Detect which cell encompasses the target text, then output its (x, y) center coordinate. 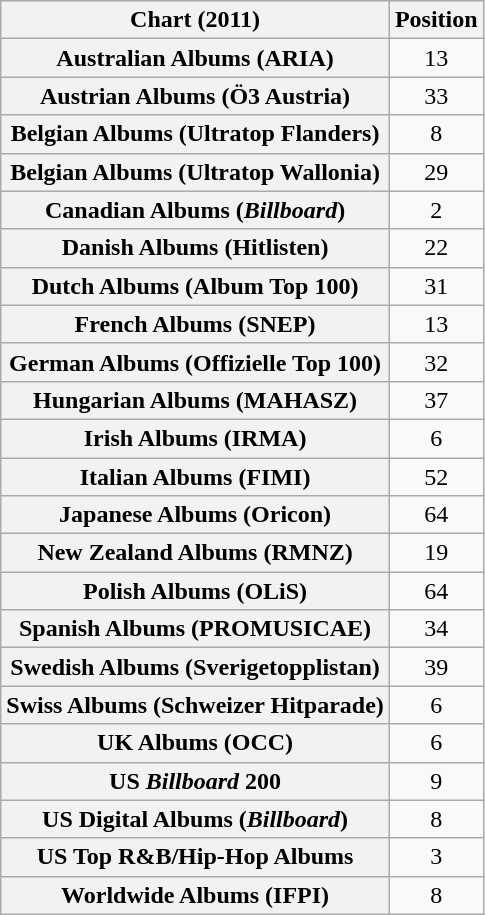
Japanese Albums (Oricon) (196, 515)
Swedish Albums (Sverigetopplistan) (196, 667)
Austrian Albums (Ö3 Austria) (196, 96)
New Zealand Albums (RMNZ) (196, 553)
German Albums (Offizielle Top 100) (196, 362)
22 (436, 248)
52 (436, 477)
34 (436, 629)
Irish Albums (IRMA) (196, 438)
Hungarian Albums (MAHASZ) (196, 400)
Polish Albums (OLiS) (196, 591)
Italian Albums (FIMI) (196, 477)
US Digital Albums (Billboard) (196, 819)
39 (436, 667)
37 (436, 400)
Dutch Albums (Album Top 100) (196, 286)
Australian Albums (ARIA) (196, 58)
Spanish Albums (PROMUSICAE) (196, 629)
19 (436, 553)
Swiss Albums (Schweizer Hitparade) (196, 705)
Position (436, 20)
Danish Albums (Hitlisten) (196, 248)
Chart (2011) (196, 20)
Worldwide Albums (IFPI) (196, 895)
32 (436, 362)
UK Albums (OCC) (196, 743)
2 (436, 210)
Belgian Albums (Ultratop Wallonia) (196, 172)
33 (436, 96)
French Albums (SNEP) (196, 324)
US Top R&B/Hip-Hop Albums (196, 857)
Belgian Albums (Ultratop Flanders) (196, 134)
Canadian Albums (Billboard) (196, 210)
31 (436, 286)
29 (436, 172)
9 (436, 781)
3 (436, 857)
US Billboard 200 (196, 781)
